Locate the cell with the specified text and output its [X, Y] center coordinate. 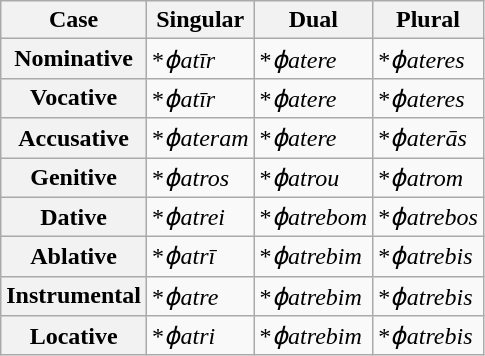
*ɸatrebos [428, 217]
*ɸatrou [314, 178]
Plural [428, 20]
Vocative [74, 98]
*ɸatrī [200, 257]
*ɸatri [200, 336]
Genitive [74, 178]
Dative [74, 217]
Locative [74, 336]
*ɸatrom [428, 178]
Nominative [74, 59]
Singular [200, 20]
*ɸatrei [200, 217]
*ɸatrebom [314, 217]
Case [74, 20]
Accusative [74, 138]
*ɸaterās [428, 138]
Ablative [74, 257]
*ɸatros [200, 178]
*ɸatre [200, 296]
*ɸateram [200, 138]
Dual [314, 20]
Instrumental [74, 296]
